Locate the cell with the specified text and output its [x, y] center coordinate. 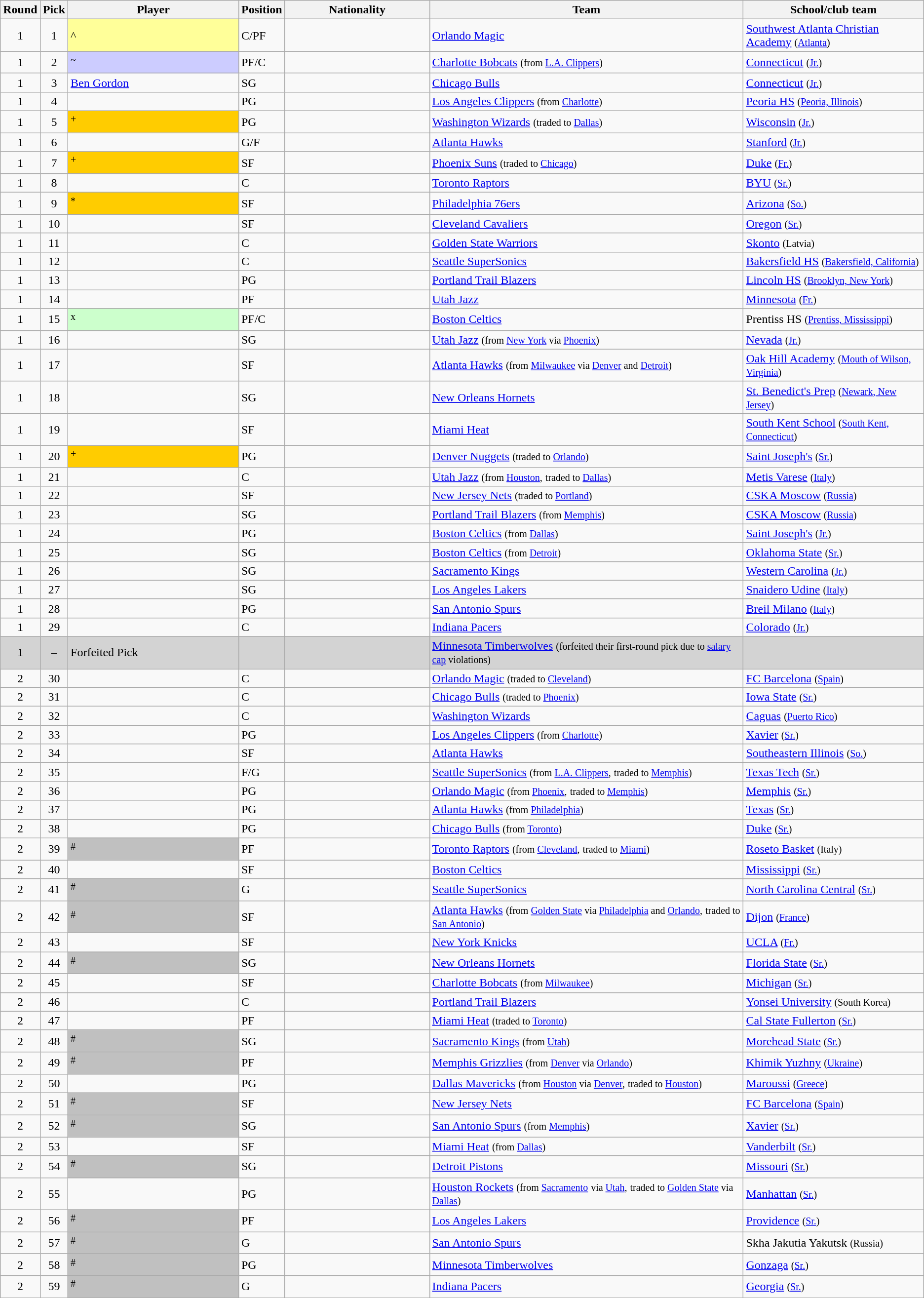
Duke (Sr.) [833, 828]
59 [54, 1287]
Bakersfield HS (Bakersfield, California) [833, 261]
48 [54, 1041]
Dallas Mavericks (from Houston via Denver, traded to Houston) [586, 1083]
Utah Jazz (from Houston, traded to Dallas) [586, 477]
Orlando Magic (traded to Cleveland) [586, 678]
Washington Wizards [586, 716]
36 [54, 791]
Missouri (Sr.) [833, 1167]
47 [54, 1021]
6 [54, 142]
Snaidero Udine (Italy) [833, 590]
Denver Nuggets (traded to Orlando) [586, 456]
Boston Celtics (from Dallas) [586, 533]
Texas (Sr.) [833, 810]
18 [54, 397]
Forfeited Pick [154, 653]
Oklahoma State (Sr.) [833, 552]
30 [54, 678]
New Jersey Nets (traded to Portland) [586, 496]
Toronto Raptors (from Cleveland, traded to Miami) [586, 849]
Pick [54, 10]
Chicago Bulls (traded to Phoenix) [586, 697]
Peoria HS (Peoria, Illinois) [833, 101]
19 [54, 430]
Philadelphia 76ers [586, 203]
50 [54, 1083]
Southeastern Illinois (So.) [833, 753]
29 [54, 628]
Chicago Bulls [586, 82]
Manhattan (Sr.) [833, 1194]
44 [54, 963]
C/PF [262, 36]
Atlanta Hawks (from Milwaukee via Denver and Detroit) [586, 365]
Saint Joseph's (Sr.) [833, 456]
Georgia (Sr.) [833, 1287]
28 [54, 608]
20 [54, 456]
Saint Joseph's (Jr.) [833, 533]
58 [54, 1265]
Oregon (Sr.) [833, 224]
Texas Tech (Sr.) [833, 772]
39 [54, 849]
21 [54, 477]
* [154, 203]
Caguas (Puerto Rico) [833, 716]
35 [54, 772]
Metis Varese (Italy) [833, 477]
51 [54, 1104]
40 [54, 869]
Yonsei University (South Korea) [833, 1002]
33 [54, 735]
Skonto (Latvia) [833, 242]
27 [54, 590]
Utah Jazz (from New York via Phoenix) [586, 340]
Chicago Bulls (from Toronto) [586, 828]
Position [262, 10]
~ [154, 62]
10 [54, 224]
UCLA (Fr.) [833, 942]
Miami Heat [586, 430]
Gonzaga (Sr.) [833, 1265]
G/F [262, 142]
North Carolina Central (Sr.) [833, 890]
^ [154, 36]
BYU (Sr.) [833, 183]
Phoenix Suns (traded to Chicago) [586, 163]
Houston Rockets (from Sacramento via Utah, traded to Golden State via Dallas) [586, 1194]
Breil Milano (Italy) [833, 608]
Oak Hill Academy (Mouth of Wilson, Virginia) [833, 365]
23 [54, 514]
7 [54, 163]
Western Carolina (Jr.) [833, 571]
Stanford (Jr.) [833, 142]
Charlotte Bobcats (from L.A. Clippers) [586, 62]
School/club team [833, 10]
25 [54, 552]
Orlando Magic (from Phoenix, traded to Memphis) [586, 791]
Michigan (Sr.) [833, 983]
Round [20, 10]
Detroit Pistons [586, 1167]
Miami Heat (from Dallas) [586, 1146]
Khimik Yuzhny (Ukraine) [833, 1063]
Minnesota Timberwolves (forfeited their first-round pick due to salary cap violations) [586, 653]
Arizona (So.) [833, 203]
Morehead State (Sr.) [833, 1041]
F/G [262, 772]
Nevada (Jr.) [833, 340]
Memphis Grizzlies (from Denver via Orlando) [586, 1063]
Utah Jazz [586, 299]
Portland Trail Blazers (from Memphis) [586, 514]
14 [54, 299]
San Antonio Spurs (from Memphis) [586, 1126]
Atlanta Hawks (from Golden State via Philadelphia and Orlando, traded to San Antonio) [586, 916]
Cleveland Cavaliers [586, 224]
43 [54, 942]
Mississippi (Sr.) [833, 869]
Toronto Raptors [586, 183]
34 [54, 753]
Roseto Basket (Italy) [833, 849]
Golden State Warriors [586, 242]
Atlanta Hawks (from Philadelphia) [586, 810]
Player [154, 10]
54 [54, 1167]
Ben Gordon [154, 82]
Boston Celtics (from Detroit) [586, 552]
x [154, 320]
8 [54, 183]
26 [54, 571]
Prentiss HS (Prentiss, Mississippi) [833, 320]
Orlando Magic [586, 36]
Providence (Sr.) [833, 1220]
Southwest Atlanta Christian Academy (Atlanta) [833, 36]
– [54, 653]
Sacramento Kings [586, 571]
Maroussi (Greece) [833, 1083]
Vanderbilt (Sr.) [833, 1146]
Colorado (Jr.) [833, 628]
South Kent School (South Kent, Connecticut) [833, 430]
5 [54, 122]
Duke (Fr.) [833, 163]
New York Knicks [586, 942]
22 [54, 496]
11 [54, 242]
53 [54, 1146]
57 [54, 1243]
3 [54, 82]
55 [54, 1194]
St. Benedict's Prep (Newark, New Jersey) [833, 397]
Washington Wizards (traded to Dallas) [586, 122]
31 [54, 697]
Florida State (Sr.) [833, 963]
12 [54, 261]
Sacramento Kings (from Utah) [586, 1041]
Minnesota Timberwolves [586, 1265]
Memphis (Sr.) [833, 791]
Nationality [357, 10]
52 [54, 1126]
Cal State Fullerton (Sr.) [833, 1021]
New Jersey Nets [586, 1104]
Dijon (France) [833, 916]
Team [586, 10]
24 [54, 533]
32 [54, 716]
Iowa State (Sr.) [833, 697]
Lincoln HS (Brooklyn, New York) [833, 280]
Miami Heat (traded to Toronto) [586, 1021]
13 [54, 280]
Skha Jakutia Yakutsk (Russia) [833, 1243]
38 [54, 828]
Minnesota (Fr.) [833, 299]
49 [54, 1063]
56 [54, 1220]
15 [54, 320]
Seattle SuperSonics (from L.A. Clippers, traded to Memphis) [586, 772]
46 [54, 1002]
Wisconsin (Jr.) [833, 122]
4 [54, 101]
Charlotte Bobcats (from Milwaukee) [586, 983]
37 [54, 810]
9 [54, 203]
41 [54, 890]
16 [54, 340]
45 [54, 983]
17 [54, 365]
42 [54, 916]
